Return [X, Y] of the center of cell containing provided text 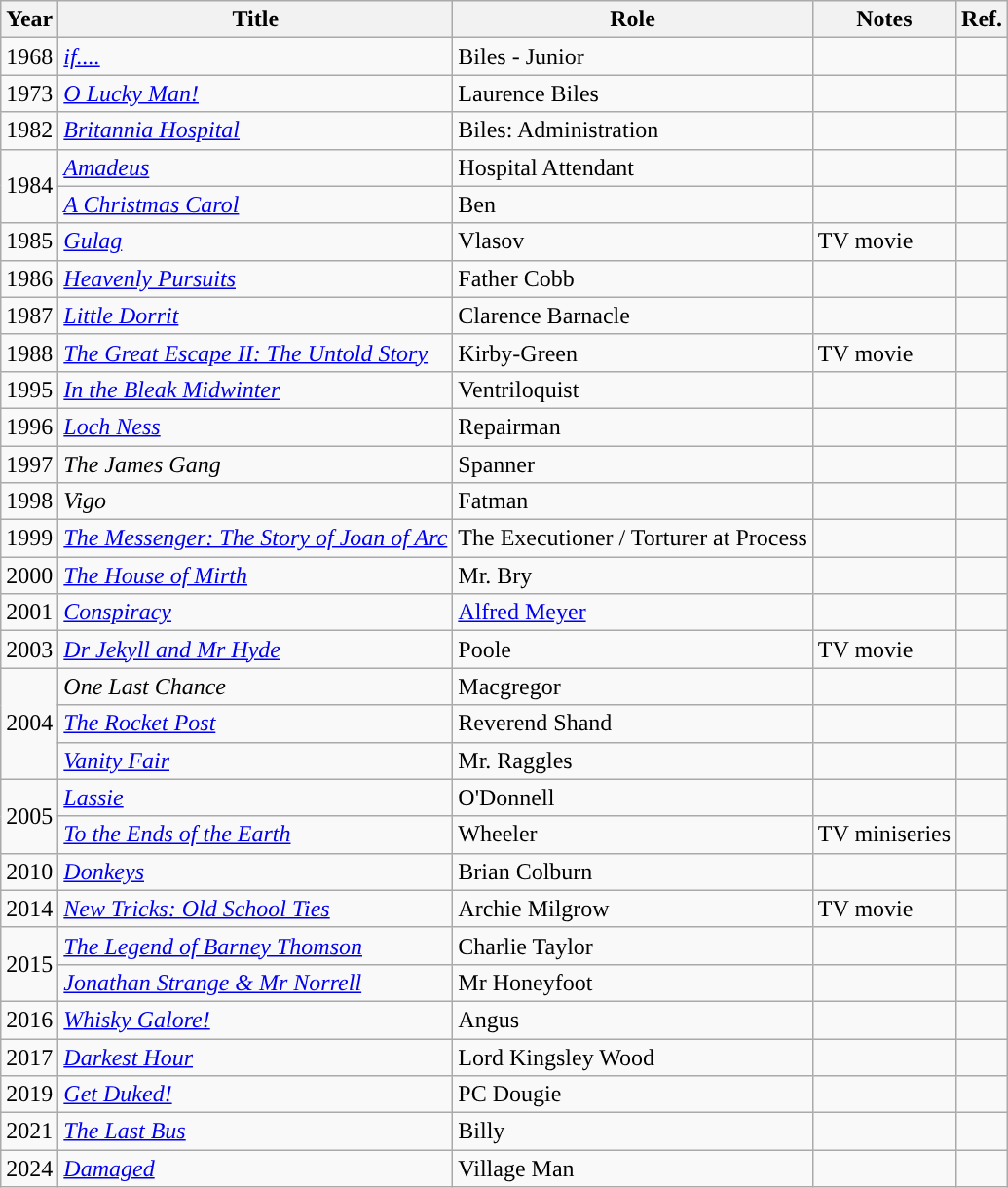
Title [255, 19]
Ben [633, 204]
1996 [29, 427]
Kirby-Green [633, 353]
Poole [633, 650]
Britannia Hospital [255, 130]
Little Dorrit [255, 316]
The Messenger: The Story of Joan of Arc [255, 538]
To the Ends of the Earth [255, 835]
The Last Bus [255, 1132]
Ref. [982, 19]
Macgregor [633, 687]
Village Man [633, 1169]
Vlasov [633, 241]
2016 [29, 1020]
The House of Mirth [255, 575]
Lord Kingsley Wood [633, 1057]
1982 [29, 130]
Conspiracy [255, 613]
Alfred Meyer [633, 613]
2015 [29, 964]
The Great Escape II: The Untold Story [255, 353]
1986 [29, 278]
Repairman [633, 427]
Hospital Attendant [633, 167]
Reverend Shand [633, 724]
1987 [29, 316]
Archie Milgrow [633, 909]
Loch Ness [255, 427]
2001 [29, 613]
Fatman [633, 501]
Darkest Hour [255, 1057]
Gulag [255, 241]
Notes [884, 19]
2004 [29, 724]
Father Cobb [633, 278]
Damaged [255, 1169]
The Rocket Post [255, 724]
Ventriloquist [633, 390]
2014 [29, 909]
In the Bleak Midwinter [255, 390]
1988 [29, 353]
Mr Honeyfoot [633, 983]
Spanner [633, 464]
Heavenly Pursuits [255, 278]
The James Gang [255, 464]
Get Duked! [255, 1095]
One Last Chance [255, 687]
Lassie [255, 798]
O'Donnell [633, 798]
Dr Jekyll and Mr Hyde [255, 650]
Donkeys [255, 872]
Biles - Junior [633, 56]
PC Dougie [633, 1095]
Mr. Bry [633, 575]
2017 [29, 1057]
1997 [29, 464]
Brian Colburn [633, 872]
Vigo [255, 501]
Laurence Biles [633, 93]
if.... [255, 56]
O Lucky Man! [255, 93]
TV miniseries [884, 835]
Angus [633, 1020]
2003 [29, 650]
Whisky Galore! [255, 1020]
2000 [29, 575]
Jonathan Strange & Mr Norrell [255, 983]
2005 [29, 816]
2021 [29, 1132]
1998 [29, 501]
1968 [29, 56]
Clarence Barnacle [633, 316]
Vanity Fair [255, 761]
The Executioner / Torturer at Process [633, 538]
Role [633, 19]
Mr. Raggles [633, 761]
Billy [633, 1132]
2024 [29, 1169]
Year [29, 19]
Amadeus [255, 167]
1984 [29, 186]
New Tricks: Old School Ties [255, 909]
A Christmas Carol [255, 204]
1995 [29, 390]
Charlie Taylor [633, 946]
Biles: Administration [633, 130]
1973 [29, 93]
2010 [29, 872]
Wheeler [633, 835]
2019 [29, 1095]
1999 [29, 538]
The Legend of Barney Thomson [255, 946]
1985 [29, 241]
